Return (X, Y) of the center of cell containing provided text 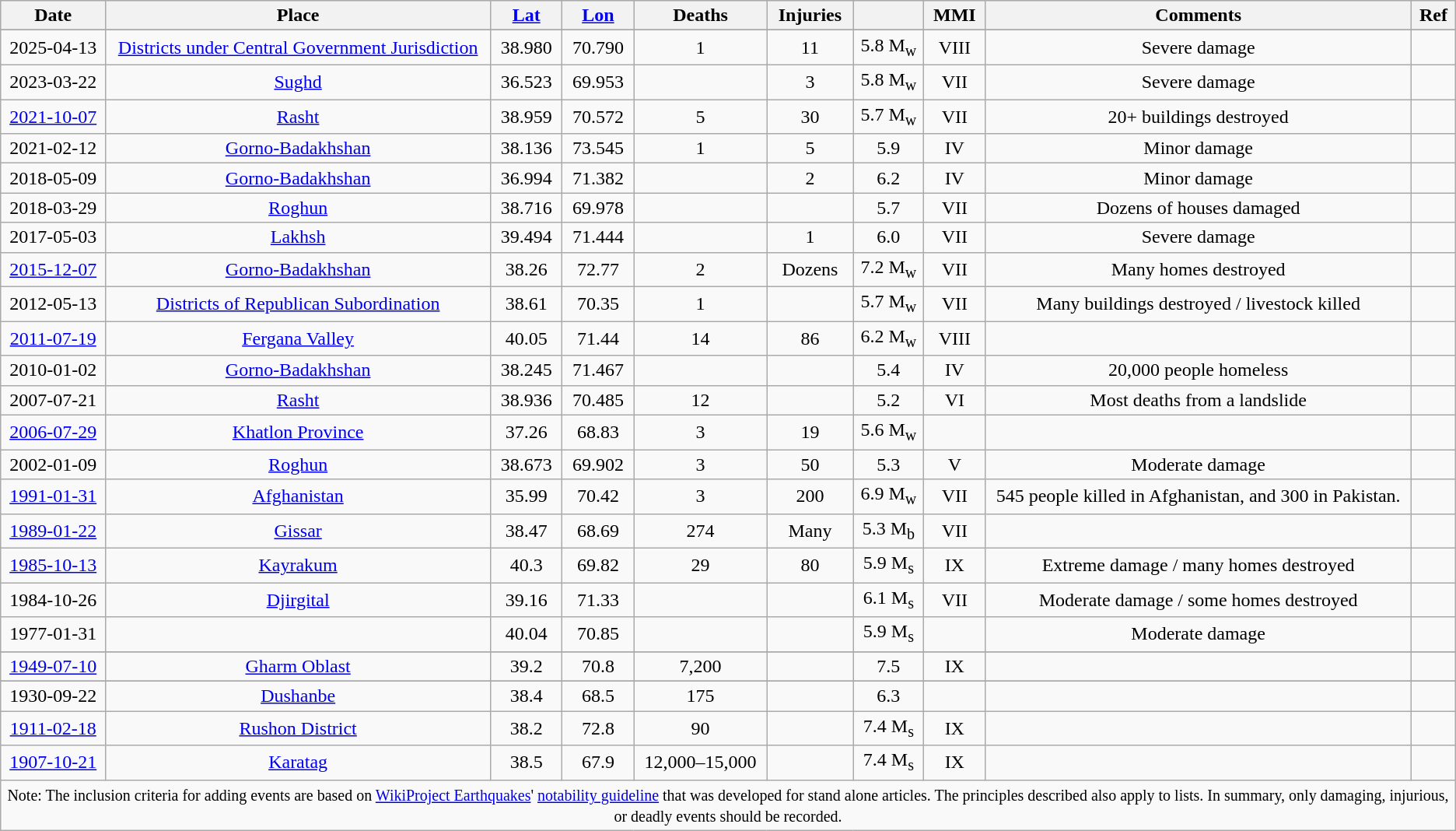
Kayrakum (299, 565)
38.61 (527, 303)
Moderate damage / some homes destroyed (1199, 600)
69.978 (598, 208)
72.8 (598, 728)
6.1 Ms (888, 600)
38.5 (527, 763)
38.2 (527, 728)
Deaths (700, 16)
1911-02-18 (53, 728)
37.26 (527, 432)
1977-01-31 (53, 634)
2021-10-07 (53, 117)
1930-09-22 (53, 696)
71.467 (598, 370)
175 (700, 696)
Districts under Central Government Jurisdiction (299, 47)
73.545 (598, 149)
6.2 (888, 178)
50 (810, 465)
38.4 (527, 696)
Place (299, 16)
69.82 (598, 565)
12,000–15,000 (700, 763)
Lakhsh (299, 237)
Khatlon Province (299, 432)
67.9 (598, 763)
69.953 (598, 82)
90 (700, 728)
MMI (955, 16)
Gharm Oblast (299, 666)
70.42 (598, 496)
Rushon District (299, 728)
Karatag (299, 763)
35.99 (527, 496)
2012-05-13 (53, 303)
38.716 (527, 208)
38.673 (527, 465)
1984-10-26 (53, 600)
6.0 (888, 237)
71.382 (598, 178)
38.26 (527, 269)
5.9 (888, 149)
30 (810, 117)
VI (955, 400)
2011-07-19 (53, 338)
68.5 (598, 696)
2025-04-13 (53, 47)
68.83 (598, 432)
Dozens of houses damaged (1199, 208)
2002-01-09 (53, 465)
Many (810, 531)
19 (810, 432)
70.35 (598, 303)
5.2 (888, 400)
Districts of Republican Subordination (299, 303)
5.4 (888, 370)
2023-03-22 (53, 82)
12 (700, 400)
40.3 (527, 565)
6.3 (888, 696)
545 people killed in Afghanistan, and 300 in Pakistan. (1199, 496)
6.9 Mw (888, 496)
39.494 (527, 237)
Comments (1199, 16)
5.6 Mw (888, 432)
Extreme damage / many homes destroyed (1199, 565)
Ref (1434, 16)
2006-07-29 (53, 432)
Lat (527, 16)
40.04 (527, 634)
29 (700, 565)
Gissar (299, 531)
70.790 (598, 47)
200 (810, 496)
71.33 (598, 600)
Injuries (810, 16)
36.994 (527, 178)
38.936 (527, 400)
71.44 (598, 338)
38.245 (527, 370)
69.902 (598, 465)
72.77 (598, 269)
Many homes destroyed (1199, 269)
274 (700, 531)
2018-03-29 (53, 208)
Many buildings destroyed / livestock killed (1199, 303)
5.3 Mb (888, 531)
38.959 (527, 117)
Dozens (810, 269)
7.5 (888, 666)
Djirgital (299, 600)
1985-10-13 (53, 565)
7.2 Mw (888, 269)
70.85 (598, 634)
1989-01-22 (53, 531)
39.16 (527, 600)
Fergana Valley (299, 338)
2010-01-02 (53, 370)
70.485 (598, 400)
36.523 (527, 82)
Sughd (299, 82)
38.47 (527, 531)
70.572 (598, 117)
7,200 (700, 666)
14 (700, 338)
6.2 Mw (888, 338)
5.3 (888, 465)
70.8 (598, 666)
V (955, 465)
1991-01-31 (53, 496)
1907-10-21 (53, 763)
38.136 (527, 149)
Most deaths from a landslide (1199, 400)
68.69 (598, 531)
20,000 people homeless (1199, 370)
40.05 (527, 338)
39.2 (527, 666)
5.7 (888, 208)
Dushanbe (299, 696)
2007-07-21 (53, 400)
86 (810, 338)
38.980 (527, 47)
1949-07-10 (53, 666)
Afghanistan (299, 496)
2015-12-07 (53, 269)
20+ buildings destroyed (1199, 117)
2017-05-03 (53, 237)
11 (810, 47)
Lon (598, 16)
2018-05-09 (53, 178)
80 (810, 565)
2021-02-12 (53, 149)
Date (53, 16)
71.444 (598, 237)
